Scan for the cell matching the given text and deliver its (X, Y) coordinate at center. 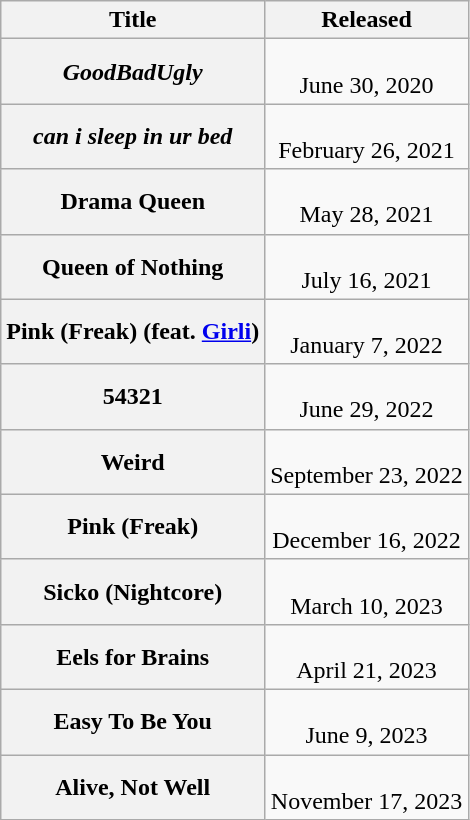
September 23, 2022 (367, 462)
November 17, 2023 (367, 786)
54321 (133, 396)
July 16, 2021 (367, 266)
June 9, 2023 (367, 722)
February 26, 2021 (367, 136)
Pink (Freak) (feat. Girli) (133, 332)
Eels for Brains (133, 656)
Title (133, 20)
Sicko (Nightcore) (133, 592)
Easy To Be You (133, 722)
Drama Queen (133, 202)
December 16, 2022 (367, 526)
January 7, 2022 (367, 332)
Pink (Freak) (133, 526)
Released (367, 20)
Queen of Nothing (133, 266)
June 29, 2022 (367, 396)
April 21, 2023 (367, 656)
June 30, 2020 (367, 72)
Alive, Not Well (133, 786)
GoodBadUgly (133, 72)
March 10, 2023 (367, 592)
May 28, 2021 (367, 202)
can i sleep in ur bed (133, 136)
Weird (133, 462)
